Search for the cell housing the specified text and yield its (x, y) center coordinate. 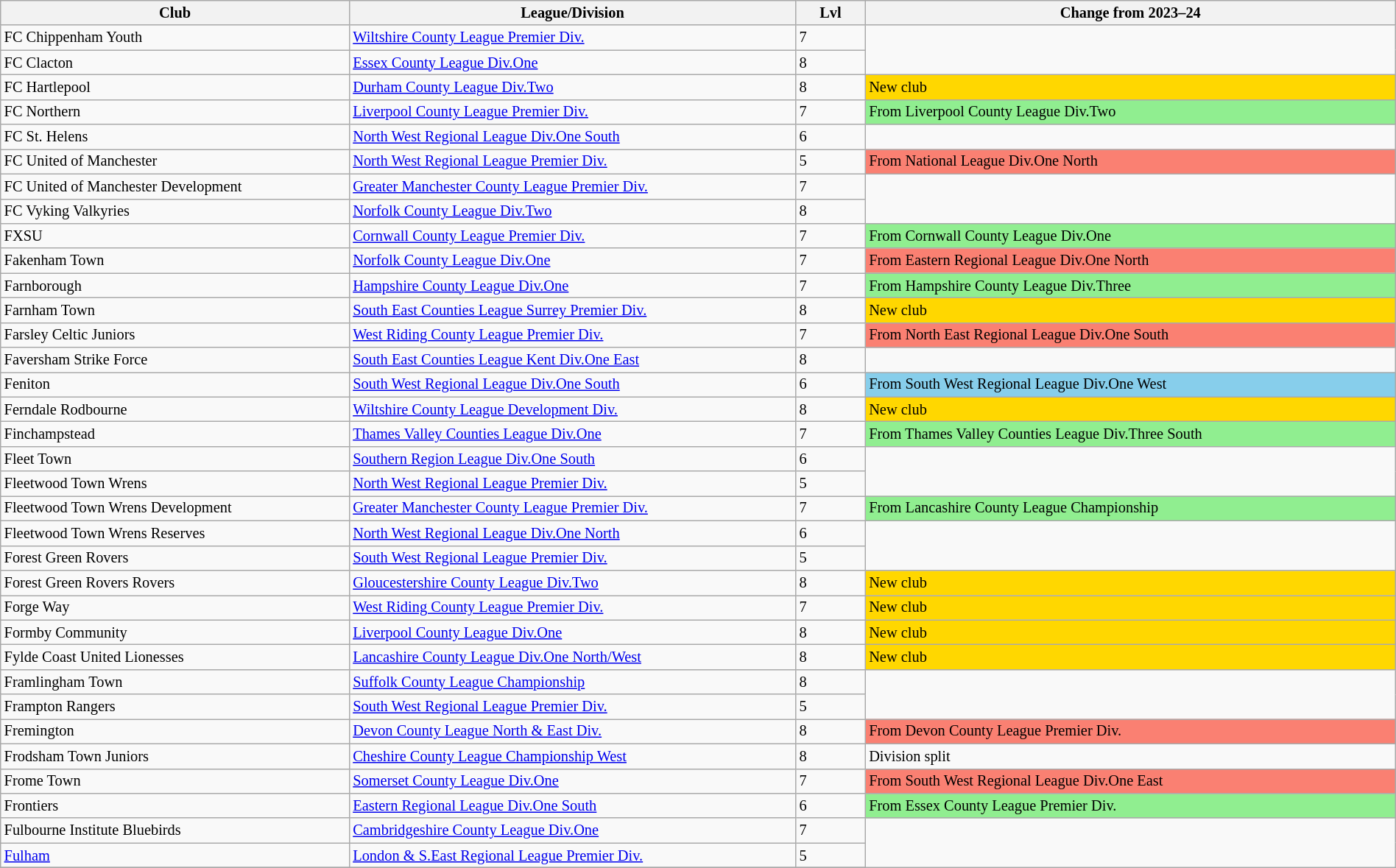
Fylde Coast United Lionesses (175, 657)
Gloucestershire County League Div.Two (572, 582)
North West Regional League Div.One South (572, 137)
From Liverpool County League Div.Two (1130, 112)
Fakenham Town (175, 261)
FC St. Helens (175, 137)
Southern Region League Div.One South (572, 459)
Change from 2023–24 (1130, 13)
Frontiers (175, 805)
Cheshire County League Championship West (572, 756)
From Essex County League Premier Div. (1130, 805)
South West Regional League Div.One South (572, 384)
Durham County League Div.Two (572, 87)
Ferndale Rodbourne (175, 409)
Forge Way (175, 607)
Liverpool County League Div.One (572, 632)
From South West Regional League Div.One East (1130, 781)
From Eastern Regional League Div.One North (1130, 261)
FC Hartlepool (175, 87)
South East Counties League Kent Div.One East (572, 360)
Frodsham Town Juniors (175, 756)
Frampton Rangers (175, 707)
Fleetwood Town Wrens Development (175, 508)
Fulham (175, 855)
Framlingham Town (175, 682)
FC United of Manchester Development (175, 186)
Farnham Town (175, 310)
South East Counties League Surrey Premier Div. (572, 310)
From Lancashire County League Championship (1130, 508)
Finchampstead (175, 434)
Eastern Regional League Div.One South (572, 805)
Fremington (175, 731)
Essex County League Div.One (572, 63)
Faversham Strike Force (175, 360)
Liverpool County League Premier Div. (572, 112)
FC Vyking Valkyries (175, 211)
Lvl (831, 13)
League/Division (572, 13)
Wiltshire County League Premier Div. (572, 38)
Forest Green Rovers (175, 558)
From Thames Valley Counties League Div.Three South (1130, 434)
Fleet Town (175, 459)
From National League Div.One North (1130, 161)
FC Northern (175, 112)
London & S.East Regional League Premier Div. (572, 855)
Cambridgeshire County League Div.One (572, 830)
FXSU (175, 236)
Farnborough (175, 286)
Thames Valley Counties League Div.One (572, 434)
Wiltshire County League Development Div. (572, 409)
Hampshire County League Div.One (572, 286)
Forest Green Rovers Rovers (175, 582)
Club (175, 13)
FC United of Manchester (175, 161)
Cornwall County League Premier Div. (572, 236)
North West Regional League Div.One North (572, 533)
FC Chippenham Youth (175, 38)
Somerset County League Div.One (572, 781)
Norfolk County League Div.One (572, 261)
Division split (1130, 756)
From North East Regional League Div.One South (1130, 335)
Farsley Celtic Juniors (175, 335)
Norfolk County League Div.Two (572, 211)
Fleetwood Town Wrens (175, 484)
From Devon County League Premier Div. (1130, 731)
Formby Community (175, 632)
From Cornwall County League Div.One (1130, 236)
From South West Regional League Div.One West (1130, 384)
Fulbourne Institute Bluebirds (175, 830)
Frome Town (175, 781)
Devon County League North & East Div. (572, 731)
FC Clacton (175, 63)
Suffolk County League Championship (572, 682)
Fleetwood Town Wrens Reserves (175, 533)
Feniton (175, 384)
From Hampshire County League Div.Three (1130, 286)
Lancashire County League Div.One North/West (572, 657)
